Find where the given text appears and provide that cell's center as (x, y) coordinate. 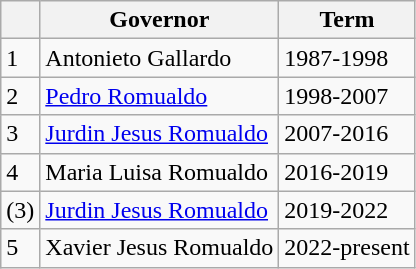
1 (20, 58)
Term (347, 20)
2022-present (347, 248)
3 (20, 134)
4 (20, 172)
Xavier Jesus Romualdo (160, 248)
2007-2016 (347, 134)
(3) (20, 210)
Pedro Romualdo (160, 96)
5 (20, 248)
2016-2019 (347, 172)
Governor (160, 20)
1987-1998 (347, 58)
2019-2022 (347, 210)
Maria Luisa Romualdo (160, 172)
1998-2007 (347, 96)
Antonieto Gallardo (160, 58)
2 (20, 96)
